Find where the given text appears and provide that cell's center as [x, y] coordinate. 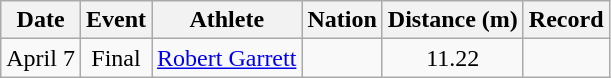
Robert Garrett [227, 58]
Record [566, 20]
Nation [342, 20]
Event [116, 20]
April 7 [41, 58]
11.22 [452, 58]
Distance (m) [452, 20]
Date [41, 20]
Athlete [227, 20]
Final [116, 58]
